Detect which cell encompasses the target text, then output its [X, Y] center coordinate. 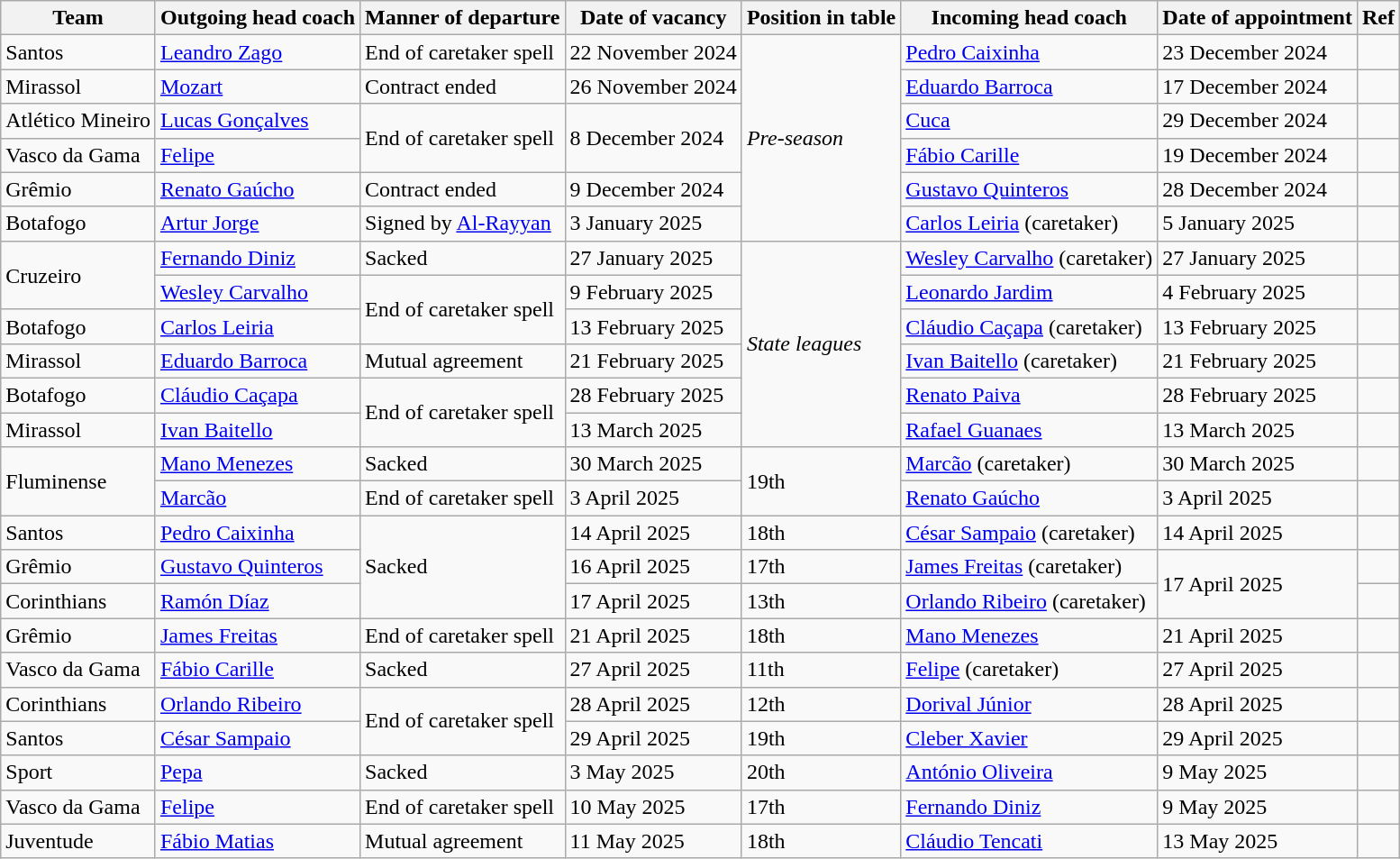
Felipe (caretaker) [1029, 670]
17 December 2024 [1258, 87]
Incoming head coach [1029, 18]
Date of appointment [1258, 18]
Carlos Leiria (caretaker) [1029, 224]
Leandro Zago [258, 52]
Artur Jorge [258, 224]
State leagues [821, 343]
César Sampaio (caretaker) [1029, 533]
Juventude [78, 841]
3 May 2025 [653, 772]
Cláudio Caçapa (caretaker) [1029, 326]
13th [821, 601]
Lucas Gonçalves [258, 121]
11th [821, 670]
Cleber Xavier [1029, 738]
Leonardo Jardim [1029, 292]
Wesley Carvalho [258, 292]
Ivan Baitello [258, 430]
James Freitas (caretaker) [1029, 567]
Atlético Mineiro [78, 121]
3 January 2025 [653, 224]
Position in table [821, 18]
Renato Paiva [1029, 395]
9 December 2024 [653, 189]
Ivan Baitello (caretaker) [1029, 361]
Cláudio Caçapa [258, 395]
Outgoing head coach [258, 18]
4 February 2025 [1258, 292]
Team [78, 18]
Orlando Ribeiro (caretaker) [1029, 601]
Rafael Guanaes [1029, 430]
Fluminense [78, 481]
23 December 2024 [1258, 52]
9 February 2025 [653, 292]
Ref [1378, 18]
Marcão (caretaker) [1029, 464]
Ramón Díaz [258, 601]
Orlando Ribeiro [258, 704]
20th [821, 772]
Pre-season [821, 138]
10 May 2025 [653, 807]
Date of vacancy [653, 18]
Wesley Carvalho (caretaker) [1029, 258]
Sport [78, 772]
Marcão [258, 498]
22 November 2024 [653, 52]
Cruzeiro [78, 275]
13 May 2025 [1258, 841]
Mozart [258, 87]
5 January 2025 [1258, 224]
Carlos Leiria [258, 326]
Manner of departure [463, 18]
Cuca [1029, 121]
António Oliveira [1029, 772]
César Sampaio [258, 738]
19 December 2024 [1258, 155]
Signed by Al-Rayyan [463, 224]
26 November 2024 [653, 87]
11 May 2025 [653, 841]
James Freitas [258, 635]
16 April 2025 [653, 567]
Cláudio Tencati [1029, 841]
Dorival Júnior [1029, 704]
29 December 2024 [1258, 121]
Fábio Matias [258, 841]
28 December 2024 [1258, 189]
8 December 2024 [653, 138]
Pepa [258, 772]
12th [821, 704]
